From the cell containing the given text, extract its center point as [X, Y] coordinate. 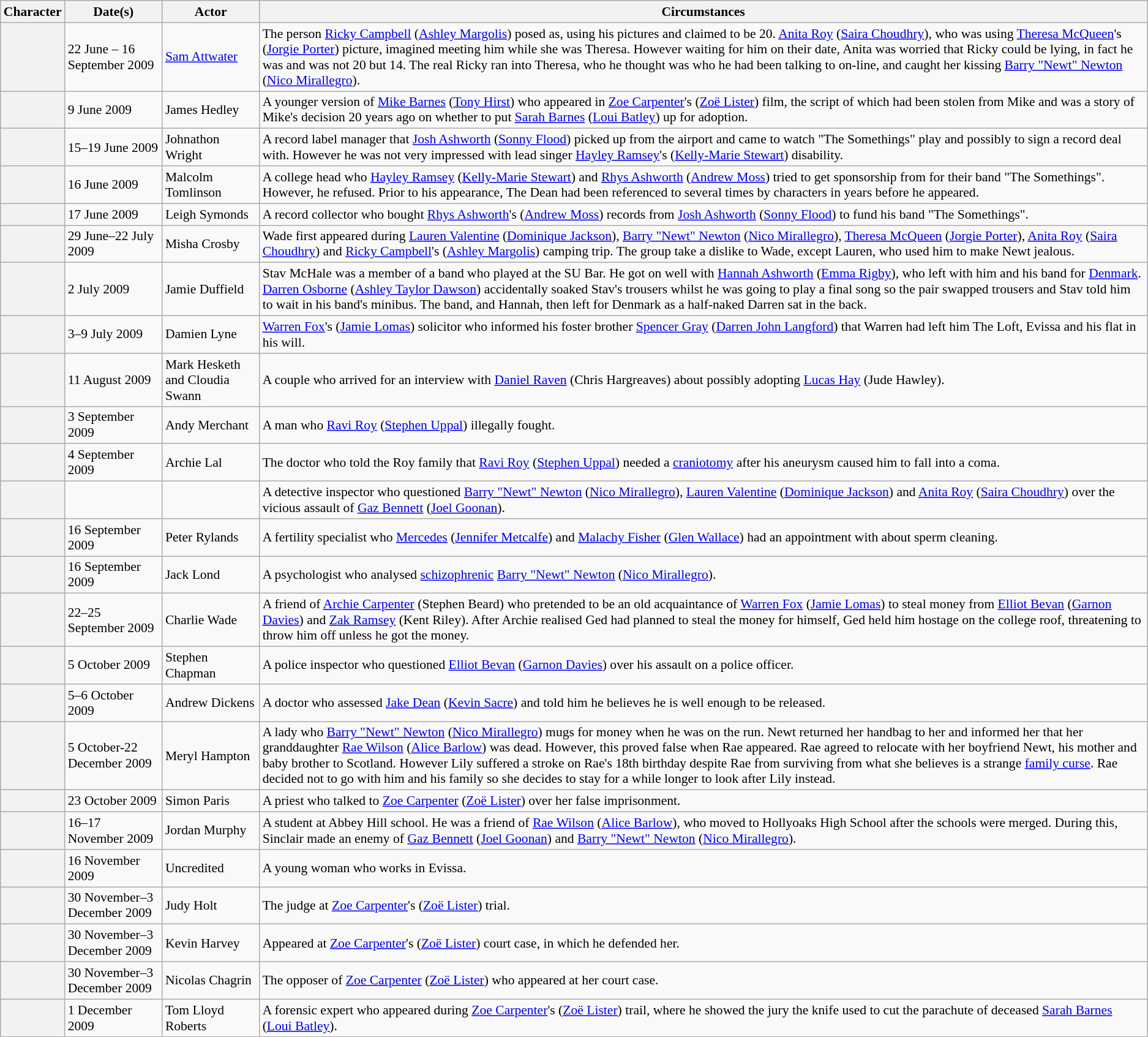
James Hedley [211, 110]
Meryl Hampton [211, 756]
9 June 2009 [114, 110]
Leigh Symonds [211, 214]
22 June – 16 September 2009 [114, 57]
Jordan Murphy [211, 831]
Nicolas Chagrin [211, 980]
A doctor who assessed Jake Dean (Kevin Sacre) and told him he believes he is well enough to be released. [703, 703]
Andrew Dickens [211, 703]
5–6 October 2009 [114, 703]
16–17 November 2009 [114, 831]
Jamie Duffield [211, 289]
29 June–22 July 2009 [114, 244]
15–19 June 2009 [114, 147]
Character [33, 12]
Malcolm Tomlinson [211, 185]
Sam Attwater [211, 57]
16 November 2009 [114, 869]
The opposer of Zoe Carpenter (Zoë Lister) who appeared at her court case. [703, 980]
16 June 2009 [114, 185]
Damien Lyne [211, 334]
Tom Lloyd Roberts [211, 1018]
Appeared at Zoe Carpenter's (Zoë Lister) court case, in which he defended her. [703, 943]
3–9 July 2009 [114, 334]
A young woman who works in Evissa. [703, 869]
17 June 2009 [114, 214]
A police inspector who questioned Elliot Bevan (Garnon Davies) over his assault on a police officer. [703, 665]
A priest who talked to Zoe Carpenter (Zoë Lister) over her false imprisonment. [703, 801]
Jack Lond [211, 575]
4 September 2009 [114, 463]
A record collector who bought Rhys Ashworth's (Andrew Moss) records from Josh Ashworth (Sonny Flood) to fund his band "The Somethings". [703, 214]
Andy Merchant [211, 425]
Stephen Chapman [211, 665]
5 October 2009 [114, 665]
The doctor who told the Roy family that Ravi Roy (Stephen Uppal) needed a craniotomy after his aneurysm caused him to fall into a coma. [703, 463]
The judge at Zoe Carpenter's (Zoë Lister) trial. [703, 905]
Simon Paris [211, 801]
2 July 2009 [114, 289]
Misha Crosby [211, 244]
Charlie Wade [211, 620]
Johnathon Wright [211, 147]
Peter Rylands [211, 538]
3 September 2009 [114, 425]
Uncredited [211, 869]
Date(s) [114, 12]
23 October 2009 [114, 801]
A man who Ravi Roy (Stephen Uppal) illegally fought. [703, 425]
Judy Holt [211, 905]
5 October-22 December 2009 [114, 756]
Circumstances [703, 12]
A couple who arrived for an interview with Daniel Raven (Chris Hargreaves) about possibly adopting Lucas Hay (Jude Hawley). [703, 380]
Archie Lal [211, 463]
A fertility specialist who Mercedes (Jennifer Metcalfe) and Malachy Fisher (Glen Wallace) had an appointment with about sperm cleaning. [703, 538]
Actor [211, 12]
22–25 September 2009 [114, 620]
1 December 2009 [114, 1018]
A psychologist who analysed schizophrenic Barry "Newt" Newton (Nico Mirallegro). [703, 575]
Mark Hesketh and Cloudia Swann [211, 380]
Kevin Harvey [211, 943]
11 August 2009 [114, 380]
